Capture the cell that displays the provided text and extract its (x, y) central coordinate. 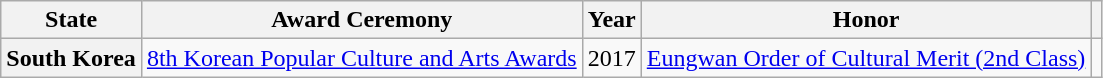
Year (612, 20)
Eungwan Order of Cultural Merit (2nd Class) (866, 58)
State (72, 20)
Honor (866, 20)
Award Ceremony (362, 20)
8th Korean Popular Culture and Arts Awards (362, 58)
South Korea (72, 58)
2017 (612, 58)
